Determine the [X, Y] coordinate at the center of the cell enclosing the given text.  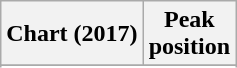
Chart (2017) [72, 34]
Peak position [189, 34]
